Provide the (X, Y) coordinate of the cell's center where the given text is located.  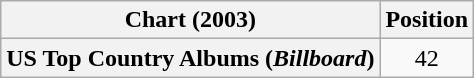
Chart (2003) (190, 20)
42 (427, 58)
US Top Country Albums (Billboard) (190, 58)
Position (427, 20)
